Identify which cell holds the provided text, then report its [X, Y] central coordinate. 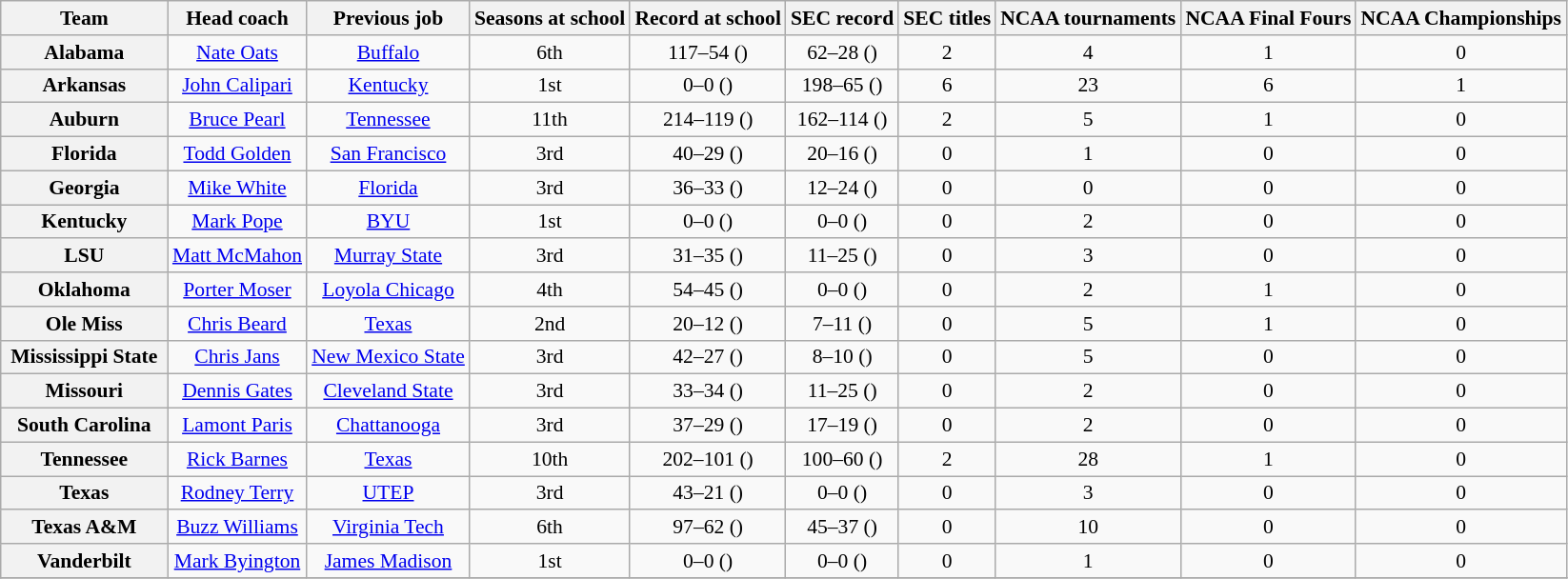
Vanderbilt [84, 561]
NCAA tournaments [1088, 18]
Texas A&M [84, 528]
Rick Barnes [237, 459]
117–54 () [708, 52]
Murray State [389, 256]
SEC titles [947, 18]
Missouri [84, 391]
42–27 () [708, 357]
Nate Oats [237, 52]
Chattanooga [389, 426]
198–65 () [842, 86]
Previous job [389, 18]
36–33 () [708, 188]
11th [550, 120]
Head coach [237, 18]
20–16 () [842, 154]
8–10 () [842, 357]
Dennis Gates [237, 391]
Chris Jans [237, 357]
Buffalo [389, 52]
New Mexico State [389, 357]
Cleveland State [389, 391]
202–101 () [708, 459]
100–60 () [842, 459]
Record at school [708, 18]
7–11 () [842, 324]
10 [1088, 528]
31–35 () [708, 256]
LSU [84, 256]
John Calipari [237, 86]
James Madison [389, 561]
Mark Byington [237, 561]
43–21 () [708, 493]
Rodney Terry [237, 493]
162–114 () [842, 120]
45–37 () [842, 528]
Auburn [84, 120]
SEC record [842, 18]
Mark Pope [237, 222]
Mississippi State [84, 357]
23 [1088, 86]
South Carolina [84, 426]
NCAA Championships [1461, 18]
54–45 () [708, 289]
40–29 () [708, 154]
Chris Beard [237, 324]
20–12 () [708, 324]
214–119 () [708, 120]
Georgia [84, 188]
UTEP [389, 493]
BYU [389, 222]
10th [550, 459]
37–29 () [708, 426]
NCAA Final Fours [1268, 18]
97–62 () [708, 528]
Alabama [84, 52]
Porter Moser [237, 289]
17–19 () [842, 426]
2nd [550, 324]
4 [1088, 52]
33–34 () [708, 391]
Team [84, 18]
Seasons at school [550, 18]
12–24 () [842, 188]
Loyola Chicago [389, 289]
Buzz Williams [237, 528]
Arkansas [84, 86]
Todd Golden [237, 154]
Ole Miss [84, 324]
Oklahoma [84, 289]
28 [1088, 459]
Virginia Tech [389, 528]
Matt McMahon [237, 256]
Lamont Paris [237, 426]
4th [550, 289]
Bruce Pearl [237, 120]
62–28 () [842, 52]
Mike White [237, 188]
San Francisco [389, 154]
